Detect which cell encompasses the target text, then output its (x, y) center coordinate. 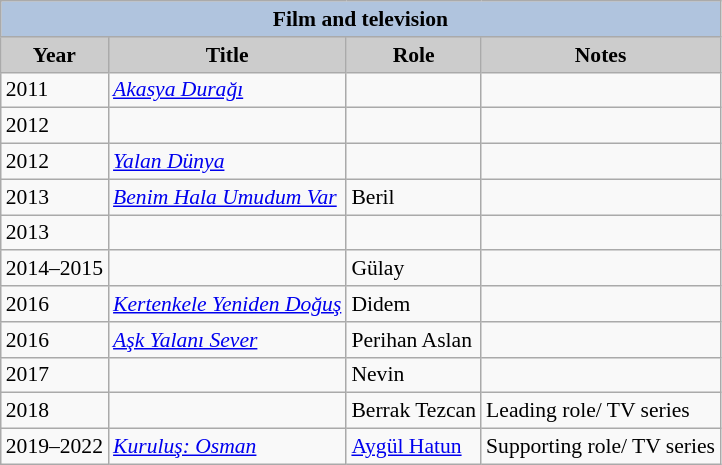
Gülay (414, 269)
Beril (414, 197)
Kertenkele Yeniden Doğuş (227, 304)
Notes (600, 55)
Year (54, 55)
Nevin (414, 375)
Kuruluş: Osman (227, 447)
Role (414, 55)
Berrak Tezcan (414, 411)
Supporting role/ TV series (600, 447)
2014–2015 (54, 269)
2018 (54, 411)
Aygül Hatun (414, 447)
Yalan Dünya (227, 162)
Perihan Aslan (414, 340)
Aşk Yalanı Sever (227, 340)
2019–2022 (54, 447)
Benim Hala Umudum Var (227, 197)
2017 (54, 375)
2011 (54, 90)
Akasya Durağı (227, 90)
Didem (414, 304)
Film and television (360, 19)
Leading role/ TV series (600, 411)
Title (227, 55)
